Return the (x, y) coordinate for the center point of the cell that contains the specified text.  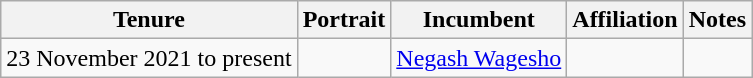
Portrait (344, 20)
23 November 2021 to present (149, 58)
Negash Wagesho (479, 58)
Affiliation (625, 20)
Incumbent (479, 20)
Notes (717, 20)
Tenure (149, 20)
